Detect which cell encompasses the target text, then output its [x, y] center coordinate. 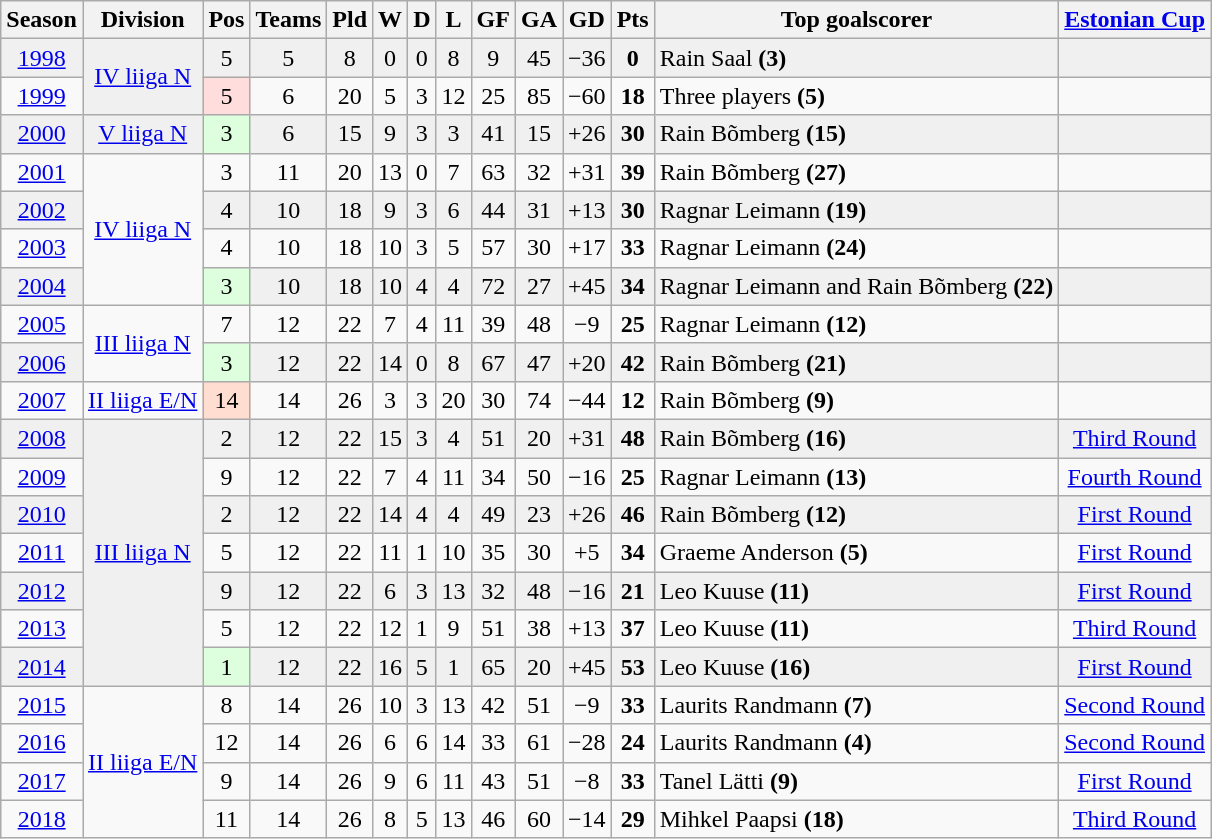
2015 [42, 705]
2013 [42, 629]
L [454, 20]
2005 [42, 324]
Graeme Anderson (5) [856, 553]
Mihkel Paapsi (18) [856, 819]
23 [538, 515]
2018 [42, 819]
2012 [42, 591]
Rain Bõmberg (12) [856, 515]
−60 [588, 96]
49 [493, 515]
44 [493, 210]
57 [493, 248]
Rain Bõmberg (9) [856, 400]
Top goalscorer [856, 20]
2011 [42, 553]
Fourth Round [1135, 477]
Laurits Randmann (7) [856, 705]
60 [538, 819]
2016 [42, 743]
Pld [350, 20]
−36 [588, 58]
Leo Kuuse (16) [856, 667]
Rain Bõmberg (16) [856, 438]
2002 [42, 210]
21 [632, 591]
Ragnar Leimann (24) [856, 248]
Season [42, 20]
+5 [588, 553]
31 [538, 210]
Three players (5) [856, 96]
37 [632, 629]
Tanel Lätti (9) [856, 781]
74 [538, 400]
2000 [42, 134]
Ragnar Leimann (13) [856, 477]
24 [632, 743]
27 [538, 286]
1999 [42, 96]
2007 [42, 400]
−28 [588, 743]
Rain Bõmberg (21) [856, 362]
Rain Bõmberg (15) [856, 134]
61 [538, 743]
GA [538, 20]
Division [142, 20]
35 [493, 553]
Ragnar Leimann and Rain Bõmberg (22) [856, 286]
2003 [42, 248]
1998 [42, 58]
+17 [588, 248]
53 [632, 667]
−14 [588, 819]
85 [538, 96]
65 [493, 667]
63 [493, 172]
GD [588, 20]
2008 [42, 438]
2010 [42, 515]
Pts [632, 20]
Rain Bõmberg (27) [856, 172]
38 [538, 629]
Rain Saal (3) [856, 58]
D [422, 20]
2009 [42, 477]
Teams [288, 20]
W [390, 20]
2004 [42, 286]
50 [538, 477]
16 [390, 667]
Ragnar Leimann (12) [856, 324]
−8 [588, 781]
Estonian Cup [1135, 20]
−44 [588, 400]
72 [493, 286]
67 [493, 362]
43 [493, 781]
41 [493, 134]
45 [538, 58]
2014 [42, 667]
2001 [42, 172]
29 [632, 819]
2017 [42, 781]
Ragnar Leimann (19) [856, 210]
V liiga N [142, 134]
47 [538, 362]
+20 [588, 362]
Pos [226, 20]
GF [493, 20]
2006 [42, 362]
Laurits Randmann (4) [856, 743]
